Determine the (X, Y) coordinate at the center of the cell enclosing the given text.  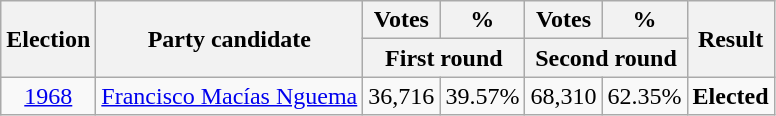
First round (444, 58)
1968 (48, 96)
62.35% (644, 96)
Result (730, 39)
Second round (606, 58)
68,310 (564, 96)
Election (48, 39)
39.57% (482, 96)
Elected (730, 96)
Francisco Macías Nguema (230, 96)
36,716 (402, 96)
Party candidate (230, 39)
